Pinpoint the cell where the given text exists, returning its (X, Y) midpoint coordinate. 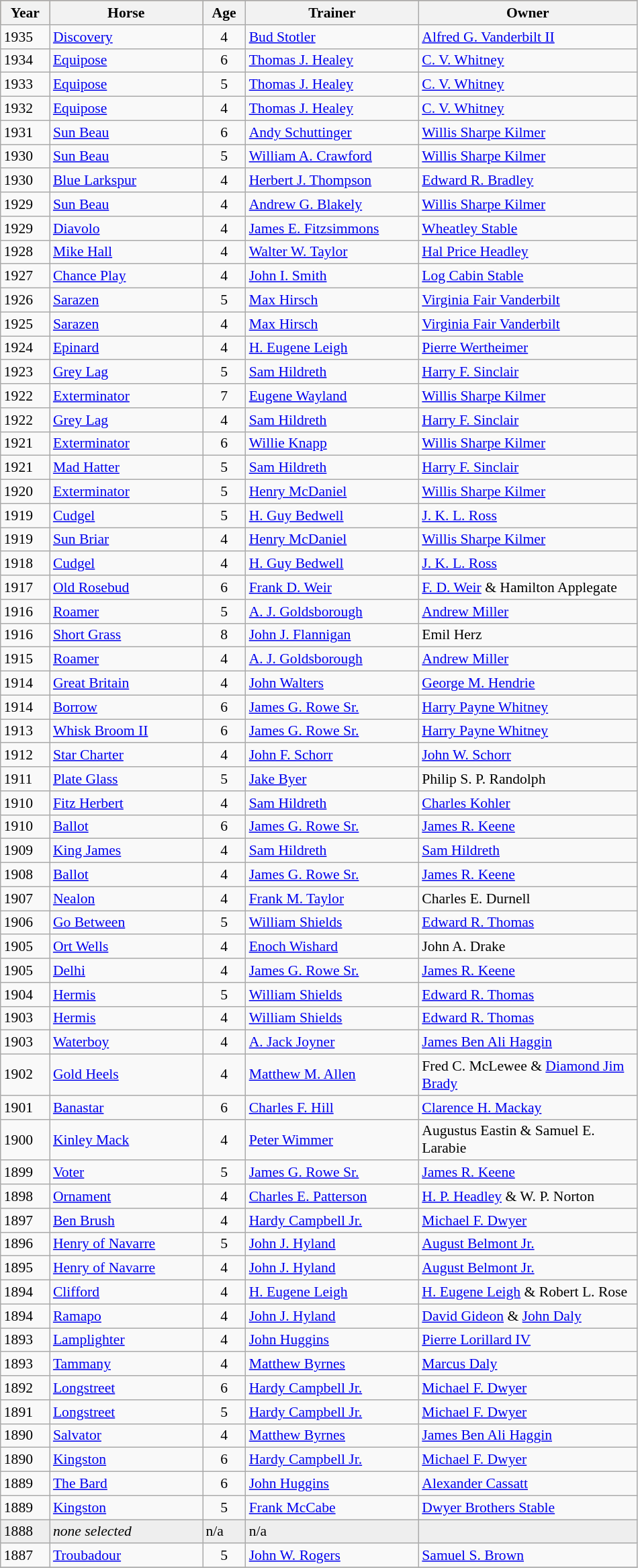
1913 (26, 731)
Frank D. Weir (332, 587)
1935 (26, 37)
Edward R. Bradley (528, 181)
Kinley Mack (126, 1140)
Charles F. Hill (332, 1108)
Ramapo (126, 1316)
Plate Glass (126, 779)
Nealon (126, 899)
Sun Briar (126, 540)
Diavolo (126, 229)
John A. Drake (528, 947)
Epinard (126, 348)
1888 (26, 1532)
A. Jack Joyner (332, 1042)
Old Rosebud (126, 587)
1924 (26, 348)
7 (224, 396)
1934 (26, 60)
Charles E. Durnell (528, 899)
1908 (26, 875)
1931 (26, 132)
Samuel S. Brown (528, 1556)
Short Grass (126, 635)
William A. Crawford (332, 157)
1926 (26, 300)
Whisk Broom II (126, 731)
Peter Wimmer (332, 1140)
Lamplighter (126, 1340)
Pierre Wertheimer (528, 348)
Horse (126, 13)
Troubadour (126, 1556)
1898 (26, 1196)
David Gideon & John Daly (528, 1316)
Borrow (126, 707)
John W. Schorr (528, 755)
Matthew M. Allen (332, 1075)
1928 (26, 252)
1909 (26, 851)
Great Britain (126, 684)
1896 (26, 1244)
Alexander Cassatt (528, 1484)
1904 (26, 995)
Year (26, 13)
1902 (26, 1075)
1923 (26, 372)
Age (224, 13)
Dwyer Brothers Stable (528, 1508)
1907 (26, 899)
Jake Byer (332, 779)
Star Charter (126, 755)
1917 (26, 587)
Hal Price Headley (528, 252)
The Bard (126, 1484)
Mad Hatter (126, 468)
Fred C. McLewee & Diamond Jim Brady (528, 1075)
1899 (26, 1173)
H. Eugene Leigh & Robert L. Rose (528, 1292)
Trainer (332, 13)
George M. Hendrie (528, 684)
1895 (26, 1268)
Delhi (126, 971)
1915 (26, 659)
Blue Larkspur (126, 181)
Emil Herz (528, 635)
John F. Schorr (332, 755)
1901 (26, 1108)
Discovery (126, 37)
Augustus Eastin & Samuel E. Larabie (528, 1140)
1900 (26, 1140)
Charles Kohler (528, 803)
Eugene Wayland (332, 396)
John I. Smith (332, 276)
1911 (26, 779)
James E. Fitzsimmons (332, 229)
John J. Flannigan (332, 635)
1892 (26, 1388)
Andrew G. Blakely (332, 204)
1918 (26, 564)
F. D. Weir & Hamilton Applegate (528, 587)
Willie Knapp (332, 444)
1891 (26, 1412)
Ort Wells (126, 947)
Banastar (126, 1108)
Gold Heels (126, 1075)
Frank McCabe (332, 1508)
Enoch Wishard (332, 947)
1933 (26, 85)
1920 (26, 492)
none selected (126, 1532)
Voter (126, 1173)
John W. Rogers (332, 1556)
Ben Brush (126, 1221)
Bud Stotler (332, 37)
Ornament (126, 1196)
Charles E. Patterson (332, 1196)
1925 (26, 324)
Andy Schuttinger (332, 132)
Salvator (126, 1436)
Log Cabin Stable (528, 276)
Walter W. Taylor (332, 252)
Frank M. Taylor (332, 899)
Waterboy (126, 1042)
Pierre Lorillard IV (528, 1340)
Mike Hall (126, 252)
Clarence H. Mackay (528, 1108)
1897 (26, 1221)
Chance Play (126, 276)
1932 (26, 109)
Owner (528, 13)
Marcus Daly (528, 1364)
Go Between (126, 923)
1887 (26, 1556)
Fitz Herbert (126, 803)
John Walters (332, 684)
Tammany (126, 1364)
H. P. Headley & W. P. Norton (528, 1196)
8 (224, 635)
Herbert J. Thompson (332, 181)
1927 (26, 276)
Philip S. P. Randolph (528, 779)
Alfred G. Vanderbilt II (528, 37)
King James (126, 851)
Wheatley Stable (528, 229)
1906 (26, 923)
1912 (26, 755)
Clifford (126, 1292)
